Provide the [x, y] coordinate of the cell's center where the given text is located.  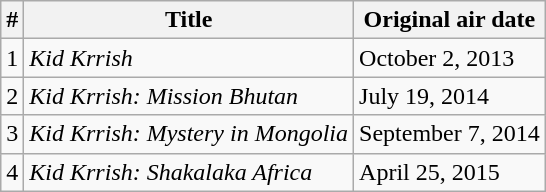
2 [12, 96]
October 2, 2013 [450, 58]
# [12, 20]
1 [12, 58]
Original air date [450, 20]
Kid Krrish: Shakalaka Africa [189, 172]
July 19, 2014 [450, 96]
Kid Krrish [189, 58]
April 25, 2015 [450, 172]
4 [12, 172]
Title [189, 20]
Kid Krrish: Mission Bhutan [189, 96]
3 [12, 134]
September 7, 2014 [450, 134]
Kid Krrish: Mystery in Mongolia [189, 134]
